Find where the given text appears and provide that cell's center as (X, Y) coordinate. 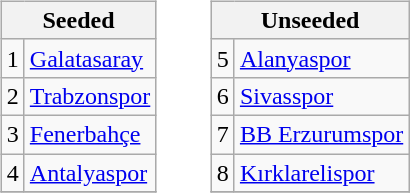
6 (222, 96)
BB Erzurumspor (321, 134)
Antalyaspor (90, 173)
Kırklarelispor (321, 173)
7 (222, 134)
5 (222, 58)
Trabzonspor (90, 96)
4 (12, 173)
Alanyaspor (321, 58)
Sivasspor (321, 96)
Unseeded (310, 20)
1 (12, 58)
2 (12, 96)
8 (222, 173)
Seeded (78, 20)
Galatasaray (90, 58)
3 (12, 134)
Fenerbahçe (90, 134)
